Determine the (X, Y) coordinate at the center of the cell enclosing the given text.  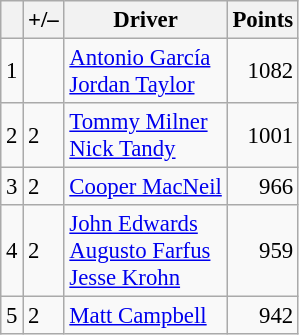
942 (262, 316)
Matt Campbell (146, 316)
4 (12, 251)
1 (12, 72)
959 (262, 251)
1082 (262, 72)
Antonio García Jordan Taylor (146, 72)
+/– (44, 20)
John Edwards Augusto Farfus Jesse Krohn (146, 251)
1001 (262, 136)
Tommy Milner Nick Tandy (146, 136)
5 (12, 316)
Cooper MacNeil (146, 187)
3 (12, 187)
Driver (146, 20)
966 (262, 187)
Points (262, 20)
